Scan for the cell matching the given text and deliver its (X, Y) coordinate at center. 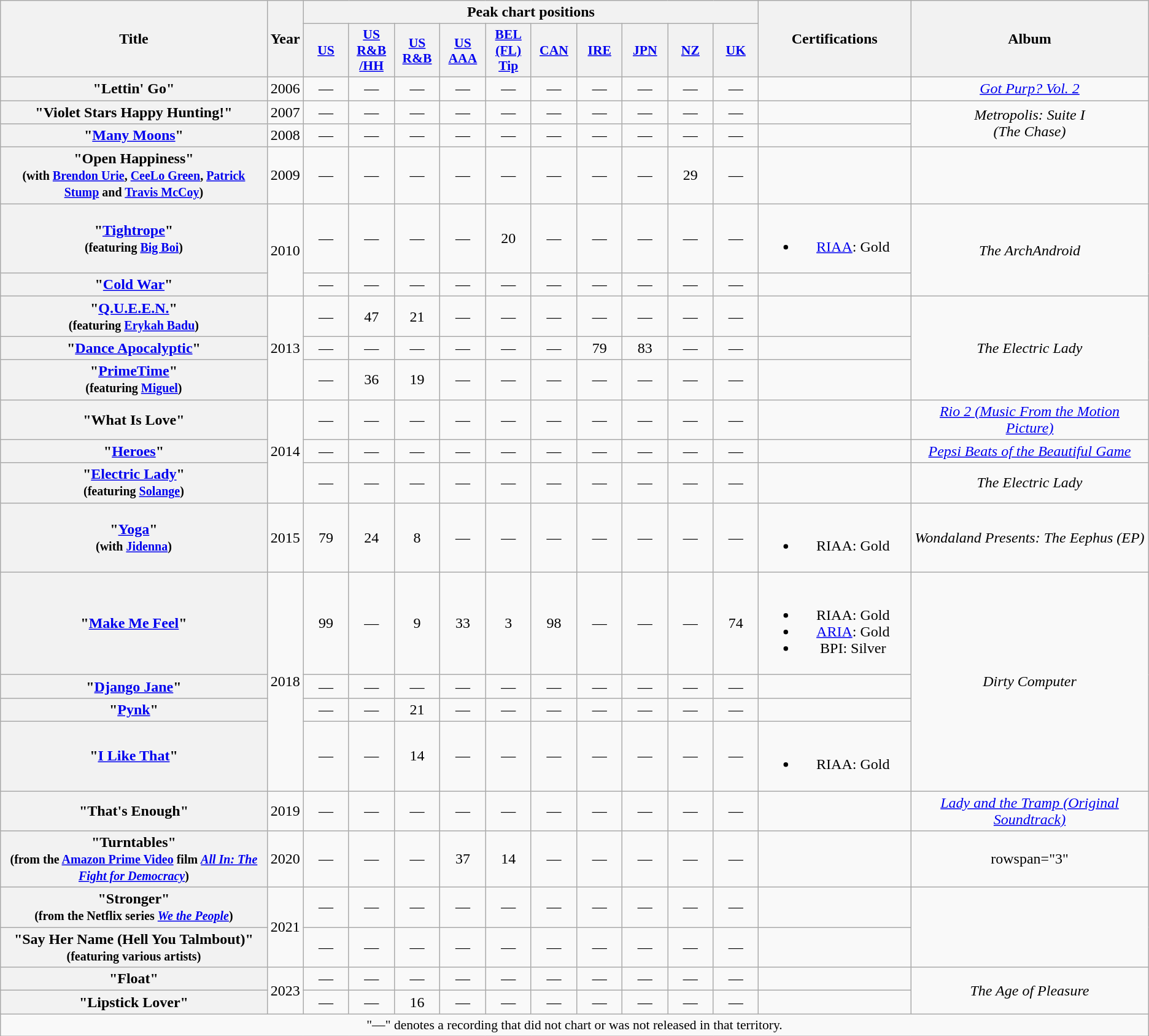
Got Purp? Vol. 2 (1030, 88)
"I Like That" (134, 756)
"What Is Love" (134, 420)
Pepsi Beats of the Beautiful Game (1030, 451)
"Pynk" (134, 709)
8 (417, 538)
2013 (285, 348)
"—" denotes a recording that did not chart or was not released in that territory. (574, 1025)
"Many Moons" (134, 136)
2006 (285, 88)
2007 (285, 112)
2008 (285, 136)
"Electric Lady"(featuring Solange) (134, 482)
37 (463, 859)
"Django Jane" (134, 686)
"PrimeTime"(featuring Miguel) (134, 379)
The ArchAndroid (1030, 250)
"Make Me Feel" (134, 624)
US (326, 50)
Year (285, 39)
Metropolis: Suite I(The Chase) (1030, 124)
98 (554, 624)
"Float" (134, 979)
Album (1030, 39)
IRE (600, 50)
BEL(FL)Tip (508, 50)
2018 (285, 681)
JPN (645, 50)
"Q.U.E.E.N."(featuring Erykah Badu) (134, 317)
2015 (285, 538)
"Stronger"(from the Netflix series We the People) (134, 907)
2023 (285, 991)
9 (417, 624)
2010 (285, 250)
"Lipstick Lover" (134, 1002)
"That's Enough" (134, 810)
24 (371, 538)
"Cold War" (134, 285)
33 (463, 624)
47 (371, 317)
2019 (285, 810)
Lady and the Tramp (Original Soundtrack) (1030, 810)
RIAA: GoldARIA: GoldBPI: Silver (835, 624)
"Heroes" (134, 451)
"Say Her Name (Hell You Talmbout)"(featuring various artists) (134, 948)
"Dance Apocalyptic" (134, 348)
"Lettin' Go" (134, 88)
2020 (285, 859)
UK (736, 50)
"Turntables"(from the Amazon Prime Video film All In: The Fight for Democracy) (134, 859)
Rio 2 (Music From the Motion Picture) (1030, 420)
20 (508, 238)
"Open Happiness"(with Brendon Urie, CeeLo Green, Patrick Stump and Travis McCoy) (134, 176)
2009 (285, 176)
The Age of Pleasure (1030, 991)
2021 (285, 927)
USR&B (417, 50)
Dirty Computer (1030, 681)
CAN (554, 50)
Title (134, 39)
"Tightrope"(featuring Big Boi) (134, 238)
83 (645, 348)
"Yoga"(with Jidenna) (134, 538)
16 (417, 1002)
Certifications (835, 39)
74 (736, 624)
USR&B/HH (371, 50)
NZ (691, 50)
3 (508, 624)
USAAA (463, 50)
rowspan="3" (1030, 859)
99 (326, 624)
"Violet Stars Happy Hunting!" (134, 112)
29 (691, 176)
Wondaland Presents: The Eephus (EP) (1030, 538)
Peak chart positions (531, 12)
19 (417, 379)
2014 (285, 451)
36 (371, 379)
